For the text-containing cell, return its midpoint in (x, y) coordinate format. 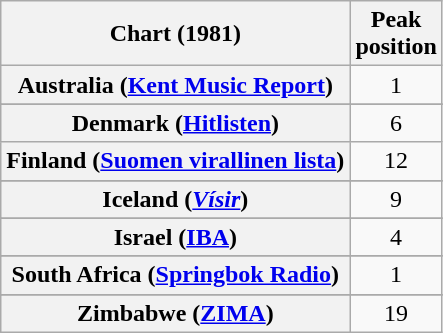
Denmark (Hitlisten) (176, 123)
Australia (Kent Music Report) (176, 85)
Chart (1981) (176, 34)
Israel (IBA) (176, 237)
9 (396, 199)
Peakposition (396, 34)
Iceland (Vísir) (176, 199)
South Africa (Springbok Radio) (176, 275)
6 (396, 123)
Finland (Suomen virallinen lista) (176, 161)
19 (396, 313)
12 (396, 161)
Zimbabwe (ZIMA) (176, 313)
4 (396, 237)
